Pinpoint the cell where the given text exists, returning its [X, Y] midpoint coordinate. 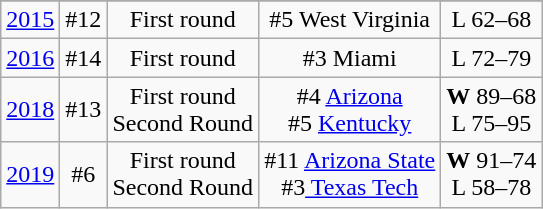
#3 Miami [350, 58]
L 62–68 [492, 20]
2018 [30, 110]
W 91–74L 58–78 [492, 174]
2015 [30, 20]
W 89–68L 75–95 [492, 110]
#14 [84, 58]
#13 [84, 110]
2019 [30, 174]
#6 [84, 174]
2016 [30, 58]
#4 Arizona#5 Kentucky [350, 110]
#11 Arizona State #3 Texas Tech [350, 174]
L 72–79 [492, 58]
#5 West Virginia [350, 20]
#12 [84, 20]
